Return (x, y) of the center of cell containing provided text 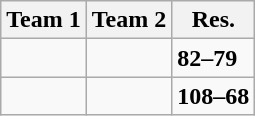
82–79 (214, 58)
Res. (214, 20)
Team 2 (129, 20)
Team 1 (44, 20)
108–68 (214, 96)
